Scan for the cell matching the given text and deliver its (x, y) coordinate at center. 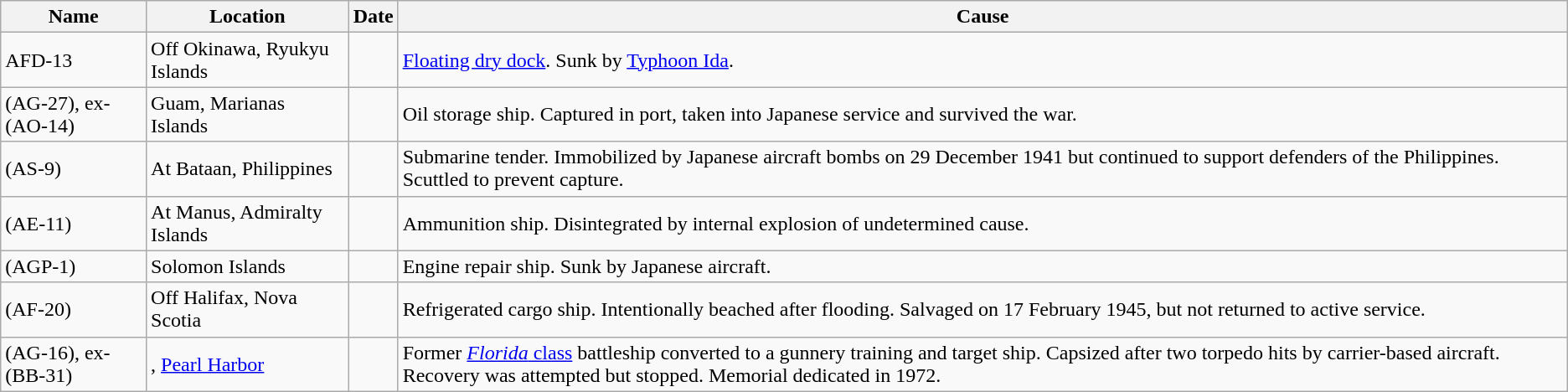
Location (248, 17)
Name (74, 17)
Engine repair ship. Sunk by Japanese aircraft. (983, 266)
Solomon Islands (248, 266)
Off Halifax, Nova Scotia (248, 310)
Floating dry dock. Sunk by Typhoon Ida. (983, 60)
AFD-13 (74, 60)
Cause (983, 17)
(AGP-1) (74, 266)
(AF-20) (74, 310)
Off Okinawa, Ryukyu Islands (248, 60)
At Bataan, Philippines (248, 169)
Guam, Marianas Islands (248, 114)
(AG-27), ex-(AO-14) (74, 114)
(AS-9) (74, 169)
At Manus, Admiralty Islands (248, 223)
Date (374, 17)
Ammunition ship. Disintegrated by internal explosion of undetermined cause. (983, 223)
Oil storage ship. Captured in port, taken into Japanese service and survived the war. (983, 114)
, Pearl Harbor (248, 364)
(AG-16), ex-(BB-31) (74, 364)
(AE-11) (74, 223)
Refrigerated cargo ship. Intentionally beached after flooding. Salvaged on 17 February 1945, but not returned to active service. (983, 310)
